Extract the [x, y] coordinate from the center of the cell holding the provided text.  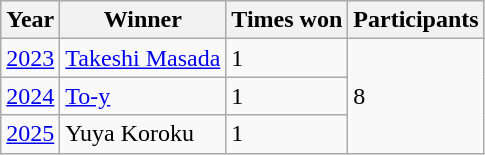
2025 [30, 134]
8 [416, 96]
2024 [30, 96]
Takeshi Masada [143, 58]
Participants [416, 20]
Yuya Koroku [143, 134]
Winner [143, 20]
Times won [287, 20]
2023 [30, 58]
To-y [143, 96]
Year [30, 20]
